Search for the cell housing the specified text and yield its (x, y) center coordinate. 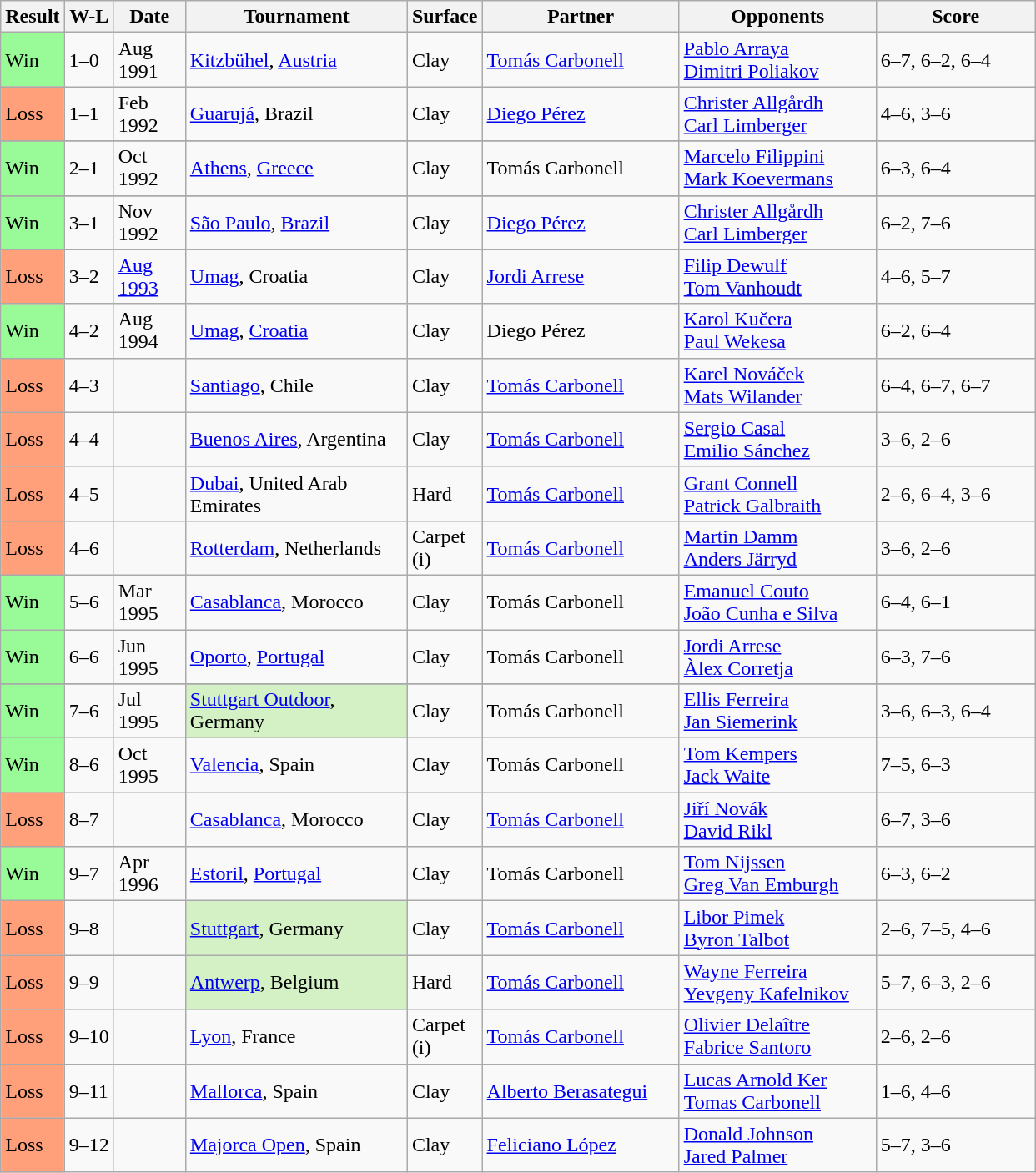
Alberto Berasategui (581, 1091)
6–2, 7–6 (956, 222)
Jiří Novák David Rikl (777, 819)
Feliciano López (581, 1145)
9–12 (88, 1145)
Jul 1995 (149, 711)
Olivier Delaître Fabrice Santoro (777, 1036)
6–2, 6–4 (956, 330)
Oct 1995 (149, 766)
Marcelo Filippini Mark Koevermans (777, 169)
6–7, 6–2, 6–4 (956, 60)
2–6, 7–5, 4–6 (956, 928)
Valencia, Spain (296, 766)
6–3, 6–2 (956, 874)
Jun 1995 (149, 656)
Tom Nijssen Greg Van Emburgh (777, 874)
1–0 (88, 60)
Rotterdam, Netherlands (296, 547)
W-L (88, 17)
2–1 (88, 169)
Ellis Ferreira Jan Siemerink (777, 711)
6–3, 7–6 (956, 656)
6–4, 6–1 (956, 602)
Libor Pimek Byron Talbot (777, 928)
Tom Kempers Jack Waite (777, 766)
4–6, 3–6 (956, 113)
1–1 (88, 113)
Guarujá, Brazil (296, 113)
6–3, 6–4 (956, 169)
Grant Connell Patrick Galbraith (777, 494)
Oct 1992 (149, 169)
7–5, 6–3 (956, 766)
Stuttgart, Germany (296, 928)
9–11 (88, 1091)
3–2 (88, 277)
4–2 (88, 330)
5–7, 6–3, 2–6 (956, 983)
9–7 (88, 874)
Buenos Aires, Argentina (296, 439)
Antwerp, Belgium (296, 983)
Athens, Greece (296, 169)
Karel Nováček Mats Wilander (777, 385)
Donald Johnson Jared Palmer (777, 1145)
4–5 (88, 494)
Stuttgart Outdoor, Germany (296, 711)
Lyon, France (296, 1036)
9–8 (88, 928)
Karol Kučera Paul Wekesa (777, 330)
Emanuel Couto João Cunha e Silva (777, 602)
Mar 1995 (149, 602)
Aug 1994 (149, 330)
1–6, 4–6 (956, 1091)
5–7, 3–6 (956, 1145)
Partner (581, 17)
4–3 (88, 385)
Surface (445, 17)
Mallorca, Spain (296, 1091)
9–9 (88, 983)
6–7, 3–6 (956, 819)
7–6 (88, 711)
3–1 (88, 222)
Tournament (296, 17)
5–6 (88, 602)
Feb 1992 (149, 113)
3–6, 6–3, 6–4 (956, 711)
Sergio Casal Emilio Sánchez (777, 439)
Kitzbühel, Austria (296, 60)
Estoril, Portugal (296, 874)
Filip Dewulf Tom Vanhoudt (777, 277)
Dubai, United Arab Emirates (296, 494)
6–6 (88, 656)
Nov 1992 (149, 222)
9–10 (88, 1036)
Martin Damm Anders Järryd (777, 547)
Majorca Open, Spain (296, 1145)
2–6, 2–6 (956, 1036)
Date (149, 17)
Result (33, 17)
8–7 (88, 819)
Aug 1991 (149, 60)
4–6, 5–7 (956, 277)
Aug 1993 (149, 277)
Lucas Arnold Ker Tomas Carbonell (777, 1091)
Jordi Arrese Àlex Corretja (777, 656)
4–6 (88, 547)
Score (956, 17)
Pablo Arraya Dimitri Poliakov (777, 60)
Apr 1996 (149, 874)
Opponents (777, 17)
São Paulo, Brazil (296, 222)
2–6, 6–4, 3–6 (956, 494)
Wayne Ferreira Yevgeny Kafelnikov (777, 983)
4–4 (88, 439)
Santiago, Chile (296, 385)
Jordi Arrese (581, 277)
6–4, 6–7, 6–7 (956, 385)
Oporto, Portugal (296, 656)
8–6 (88, 766)
